Output the [X, Y] coordinate of the center of the cell containing the given text.  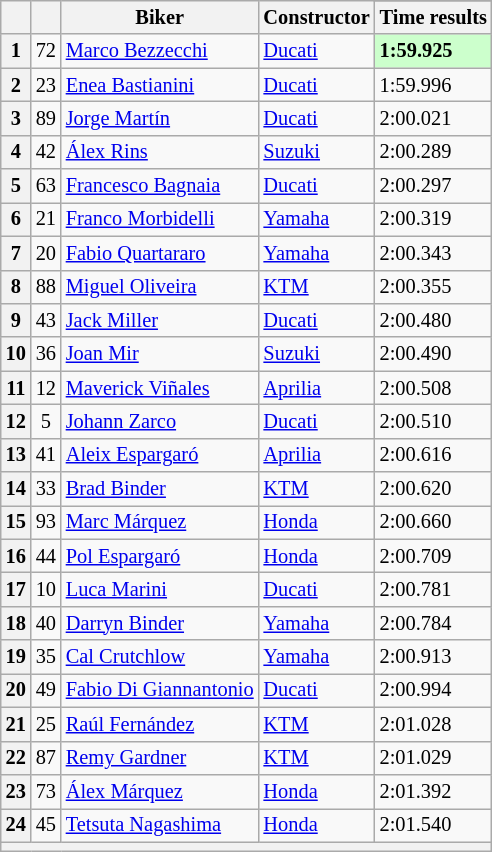
19 [16, 657]
4 [16, 152]
2:00.709 [434, 556]
36 [46, 354]
Jorge Martín [160, 118]
Marco Bezzecchi [160, 51]
Francesco Bagnaia [160, 186]
Enea Bastianini [160, 85]
24 [16, 825]
16 [16, 556]
Fabio Di Giannantonio [160, 690]
Miguel Oliveira [160, 287]
42 [46, 152]
Jack Miller [160, 320]
Álex Márquez [160, 791]
2 [16, 85]
11 [16, 388]
2:00.355 [434, 287]
Álex Rins [160, 152]
Maverick Viñales [160, 388]
15 [16, 522]
25 [46, 724]
2:00.508 [434, 388]
Cal Crutchlow [160, 657]
41 [46, 455]
Tetsuta Nagashima [160, 825]
2:01.028 [434, 724]
Aleix Espargaró [160, 455]
Biker [160, 17]
93 [46, 522]
73 [46, 791]
33 [46, 489]
2:01.392 [434, 791]
Luca Marini [160, 589]
2:00.660 [434, 522]
89 [46, 118]
2:00.319 [434, 219]
2:00.616 [434, 455]
8 [16, 287]
22 [16, 758]
2:00.480 [434, 320]
2:01.540 [434, 825]
43 [46, 320]
2:00.343 [434, 253]
2:00.289 [434, 152]
2:00.913 [434, 657]
2:00.510 [434, 421]
Remy Gardner [160, 758]
40 [46, 623]
2:00.784 [434, 623]
88 [46, 287]
Time results [434, 17]
63 [46, 186]
Franco Morbidelli [160, 219]
2:00.781 [434, 589]
Marc Márquez [160, 522]
Johann Zarco [160, 421]
17 [16, 589]
Raúl Fernández [160, 724]
9 [16, 320]
Constructor [317, 17]
49 [46, 690]
Darryn Binder [160, 623]
Fabio Quartararo [160, 253]
3 [16, 118]
72 [46, 51]
44 [46, 556]
87 [46, 758]
13 [16, 455]
2:01.029 [434, 758]
35 [46, 657]
Pol Espargaró [160, 556]
Brad Binder [160, 489]
2:00.021 [434, 118]
45 [46, 825]
7 [16, 253]
1:59.996 [434, 85]
2:00.994 [434, 690]
18 [16, 623]
2:00.620 [434, 489]
6 [16, 219]
2:00.297 [434, 186]
Joan Mir [160, 354]
1:59.925 [434, 51]
14 [16, 489]
1 [16, 51]
2:00.490 [434, 354]
